Search for the cell housing the specified text and yield its (X, Y) center coordinate. 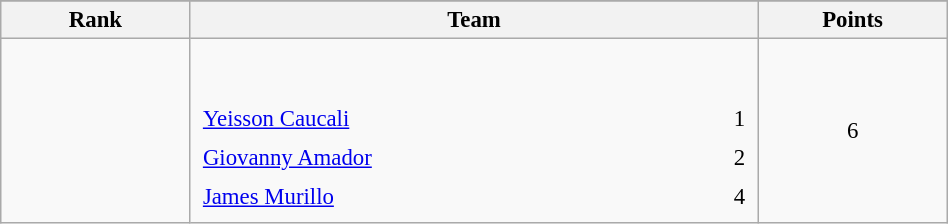
1 (722, 119)
Yeisson Caucali 1 Giovanny Amador 2 James Murillo 4 (474, 132)
Team (474, 20)
James Murillo (444, 197)
4 (722, 197)
Points (852, 20)
Yeisson Caucali (444, 119)
6 (852, 132)
Rank (96, 20)
Giovanny Amador (444, 158)
2 (722, 158)
